Determine the (x, y) coordinate at the center of the cell enclosing the given text.  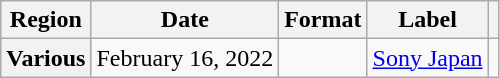
Various (46, 58)
Date (185, 20)
Format (323, 20)
Sony Japan (428, 58)
Region (46, 20)
Label (428, 20)
February 16, 2022 (185, 58)
